Determine the [x, y] coordinate at the center of the cell enclosing the given text.  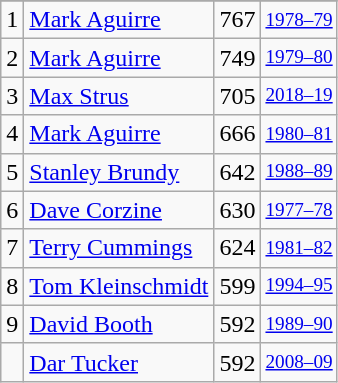
7 [12, 248]
5 [12, 172]
1979–80 [299, 58]
630 [238, 210]
2008–09 [299, 362]
4 [12, 134]
1 [12, 20]
1981–82 [299, 248]
2 [12, 58]
767 [238, 20]
David Booth [119, 324]
1994–95 [299, 286]
Stanley Brundy [119, 172]
599 [238, 286]
Dave Corzine [119, 210]
2018–19 [299, 96]
3 [12, 96]
642 [238, 172]
1989–90 [299, 324]
749 [238, 58]
Dar Tucker [119, 362]
666 [238, 134]
624 [238, 248]
1980–81 [299, 134]
8 [12, 286]
705 [238, 96]
9 [12, 324]
1988–89 [299, 172]
Tom Kleinschmidt [119, 286]
1977–78 [299, 210]
1978–79 [299, 20]
Terry Cummings [119, 248]
Max Strus [119, 96]
6 [12, 210]
